Locate the cell with the specified text and output its (x, y) center coordinate. 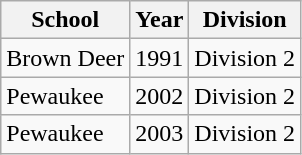
1991 (160, 58)
Division (245, 20)
2003 (160, 134)
2002 (160, 96)
School (66, 20)
Brown Deer (66, 58)
Year (160, 20)
